Return (x, y) of the center of cell containing provided text 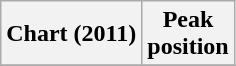
Peakposition (188, 34)
Chart (2011) (72, 34)
